Extract the [X, Y] coordinate from the center of the cell holding the provided text.  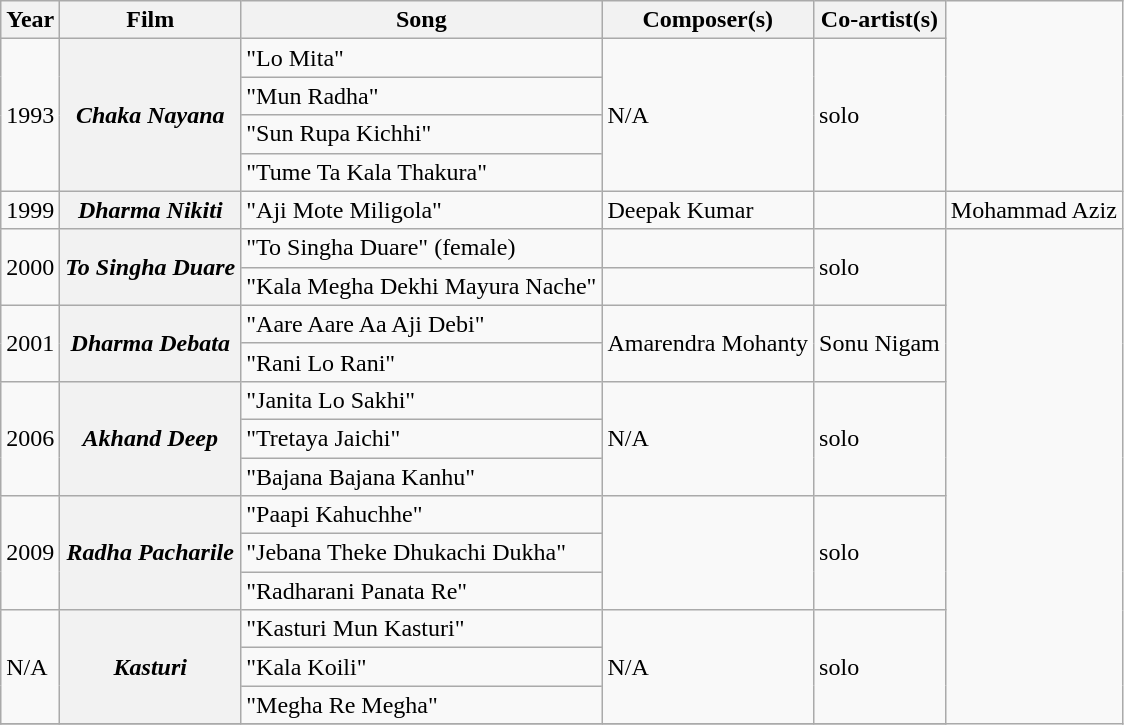
Sonu Nigam [880, 343]
2006 [30, 438]
"Kala Megha Dekhi Mayura Nache" [422, 286]
Year [30, 20]
1999 [30, 210]
Radha Pacharile [150, 553]
2000 [30, 267]
Amarendra Mohanty [708, 343]
"Tume Ta Kala Thakura" [422, 172]
To Singha Duare [150, 267]
"Kasturi Mun Kasturi" [422, 629]
Kasturi [150, 667]
Co-artist(s) [880, 20]
Dharma Nikiti [150, 210]
"Janita Lo Sakhi" [422, 400]
"Lo Mita" [422, 58]
2009 [30, 553]
Film [150, 20]
Composer(s) [708, 20]
"Sun Rupa Kichhi" [422, 134]
Dharma Debata [150, 343]
Mohammad Aziz [1034, 210]
"Paapi Kahuchhe" [422, 515]
1993 [30, 115]
"Rani Lo Rani" [422, 362]
Akhand Deep [150, 438]
"Mun Radha" [422, 96]
"Jebana Theke Dhukachi Dukha" [422, 553]
"Megha Re Megha" [422, 705]
"To Singha Duare" (female) [422, 248]
"Radharani Panata Re" [422, 591]
"Aare Aare Aa Aji Debi" [422, 324]
"Kala Koili" [422, 667]
Chaka Nayana [150, 115]
Deepak Kumar [708, 210]
"Tretaya Jaichi" [422, 438]
2001 [30, 343]
"Bajana Bajana Kanhu" [422, 477]
"Aji Mote Miligola" [422, 210]
Song [422, 20]
